Search for the cell housing the specified text and yield its [X, Y] center coordinate. 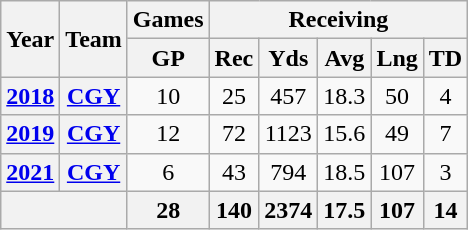
72 [234, 134]
Year [30, 39]
2374 [288, 210]
GP [168, 58]
15.6 [344, 134]
25 [234, 96]
Yds [288, 58]
457 [288, 96]
4 [445, 96]
Receiving [338, 20]
1123 [288, 134]
28 [168, 210]
2018 [30, 96]
Avg [344, 58]
17.5 [344, 210]
50 [397, 96]
7 [445, 134]
18.5 [344, 172]
Games [168, 20]
Lng [397, 58]
49 [397, 134]
Rec [234, 58]
2019 [30, 134]
3 [445, 172]
6 [168, 172]
43 [234, 172]
18.3 [344, 96]
10 [168, 96]
TD [445, 58]
794 [288, 172]
14 [445, 210]
12 [168, 134]
2021 [30, 172]
Team [94, 39]
140 [234, 210]
